Extract the (x, y) coordinate from the center of the cell holding the provided text.  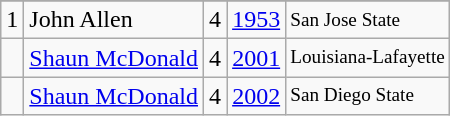
John Allen (114, 20)
2002 (256, 96)
Louisiana-Lafayette (368, 58)
San Jose State (368, 20)
2001 (256, 58)
1 (12, 20)
San Diego State (368, 96)
1953 (256, 20)
